Pinpoint the cell where the given text exists, returning its [X, Y] midpoint coordinate. 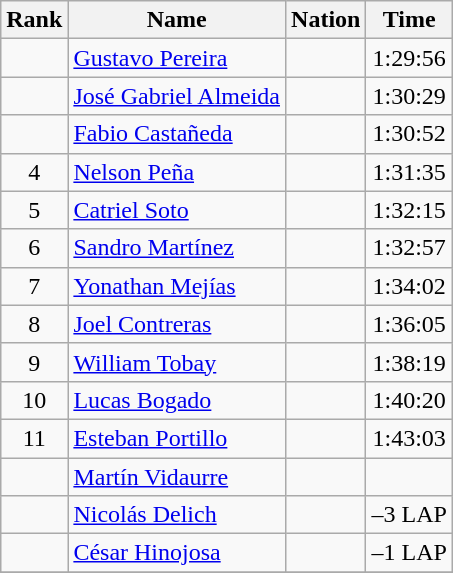
1:30:52 [409, 134]
1:32:57 [409, 248]
Fabio Castañeda [177, 134]
1:43:03 [409, 438]
1:40:20 [409, 400]
8 [34, 324]
Rank [34, 20]
José Gabriel Almeida [177, 96]
Time [409, 20]
William Tobay [177, 362]
1:34:02 [409, 286]
Name [177, 20]
–3 LAP [409, 515]
1:29:56 [409, 58]
Lucas Bogado [177, 400]
Joel Contreras [177, 324]
1:31:35 [409, 172]
10 [34, 400]
6 [34, 248]
Nelson Peña [177, 172]
1:30:29 [409, 96]
César Hinojosa [177, 553]
9 [34, 362]
1:32:15 [409, 210]
Nicolás Delich [177, 515]
1:38:19 [409, 362]
1:36:05 [409, 324]
Gustavo Pereira [177, 58]
Esteban Portillo [177, 438]
–1 LAP [409, 553]
Martín Vidaurre [177, 477]
4 [34, 172]
5 [34, 210]
Sandro Martínez [177, 248]
11 [34, 438]
7 [34, 286]
Catriel Soto [177, 210]
Yonathan Mejías [177, 286]
Nation [326, 20]
